Determine the (X, Y) coordinate at the center of the cell enclosing the given text.  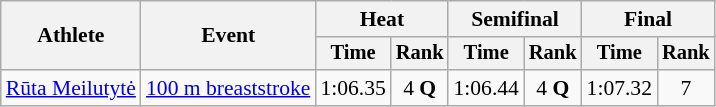
7 (686, 88)
Rūta Meilutytė (71, 88)
100 m breaststroke (228, 88)
1:06.35 (352, 88)
Event (228, 36)
Heat (382, 19)
Semifinal (514, 19)
Athlete (71, 36)
1:06.44 (486, 88)
Final (648, 19)
1:07.32 (620, 88)
